Detect which cell encompasses the target text, then output its [X, Y] center coordinate. 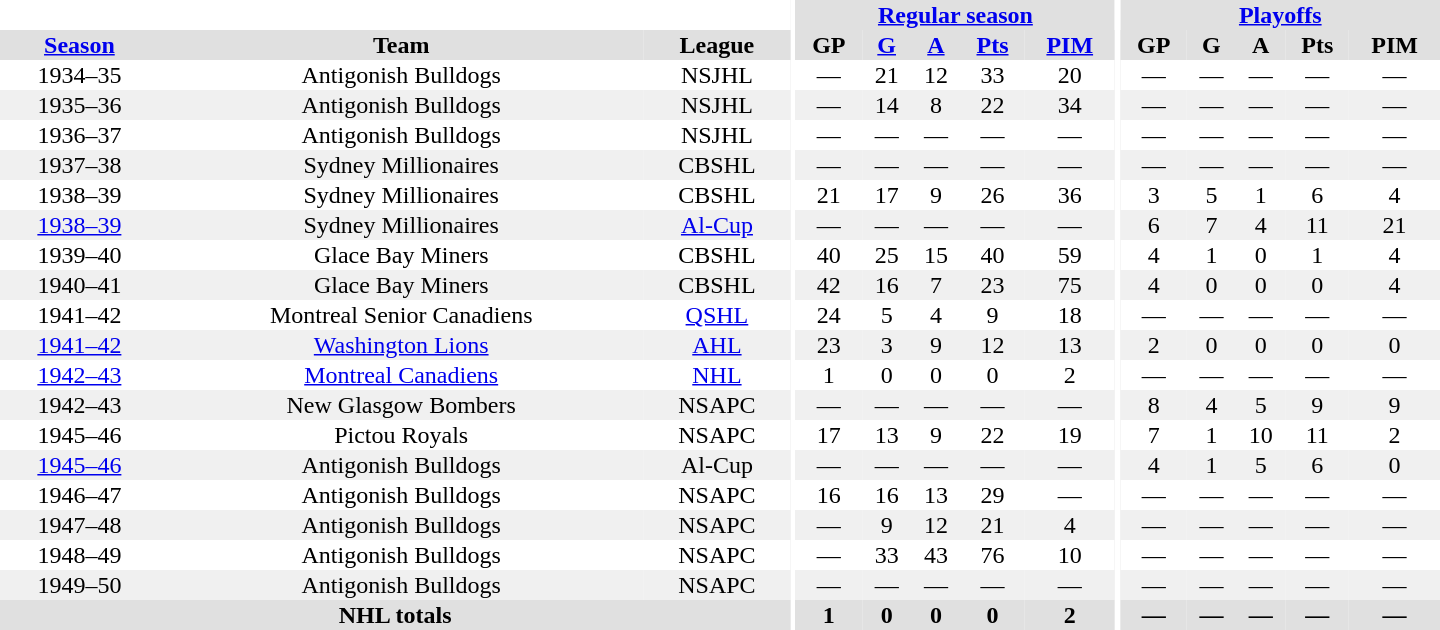
NHL [718, 375]
League [718, 45]
36 [1070, 195]
Regular season [956, 15]
1937–38 [80, 165]
26 [993, 195]
Washington Lions [402, 345]
1936–37 [80, 135]
25 [886, 255]
Montreal Senior Canadiens [402, 315]
24 [829, 315]
Team [402, 45]
Montreal Canadiens [402, 375]
1940–41 [80, 285]
New Glasgow Bombers [402, 405]
20 [1070, 75]
1949–50 [80, 585]
AHL [718, 345]
1935–36 [80, 105]
Pictou Royals [402, 435]
14 [886, 105]
15 [936, 255]
18 [1070, 315]
42 [829, 285]
1948–49 [80, 555]
75 [1070, 285]
1934–35 [80, 75]
59 [1070, 255]
76 [993, 555]
Season [80, 45]
1946–47 [80, 495]
NHL totals [395, 615]
1939–40 [80, 255]
1947–48 [80, 525]
19 [1070, 435]
Playoffs [1280, 15]
34 [1070, 105]
QSHL [718, 315]
29 [993, 495]
43 [936, 555]
